Locate the cell with the specified text and output its [X, Y] center coordinate. 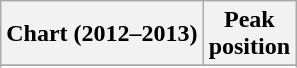
Chart (2012–2013) [102, 34]
Peak position [249, 34]
